Locate the cell with the specified text and output its (x, y) center coordinate. 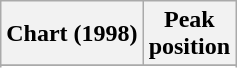
Chart (1998) (72, 34)
Peak position (189, 34)
